Find where the given text appears and provide that cell's center as (x, y) coordinate. 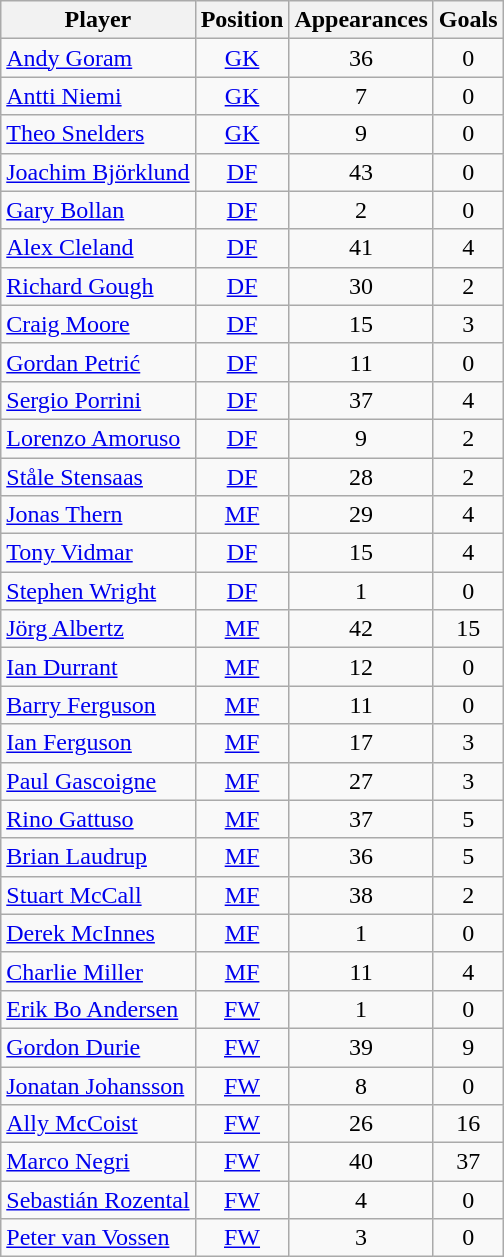
Gordan Petrić (98, 362)
Gary Bollan (98, 210)
12 (361, 667)
Erik Bo Andersen (98, 1009)
Craig Moore (98, 324)
Andy Goram (98, 58)
Sergio Porrini (98, 400)
Brian Laudrup (98, 857)
26 (361, 1124)
40 (361, 1162)
Ian Durrant (98, 667)
Antti Niemi (98, 96)
27 (361, 781)
Gordon Durie (98, 1047)
38 (361, 895)
Theo Snelders (98, 134)
Jörg Albertz (98, 629)
Lorenzo Amoruso (98, 438)
Player (98, 20)
Position (242, 20)
42 (361, 629)
Richard Gough (98, 286)
Jonas Thern (98, 515)
Stuart McCall (98, 895)
Alex Cleland (98, 248)
Stephen Wright (98, 591)
Derek McInnes (98, 933)
Paul Gascoigne (98, 781)
43 (361, 172)
17 (361, 743)
Rino Gattuso (98, 819)
Ally McCoist (98, 1124)
Jonatan Johansson (98, 1085)
Joachim Björklund (98, 172)
Tony Vidmar (98, 553)
Marco Negri (98, 1162)
8 (361, 1085)
Goals (468, 20)
41 (361, 248)
28 (361, 477)
Charlie Miller (98, 971)
Sebastián Rozental (98, 1200)
16 (468, 1124)
7 (361, 96)
30 (361, 286)
Ståle Stensaas (98, 477)
Appearances (361, 20)
29 (361, 515)
Ian Ferguson (98, 743)
Peter van Vossen (98, 1238)
Barry Ferguson (98, 705)
39 (361, 1047)
